For the text-containing cell, return its midpoint in [x, y] coordinate format. 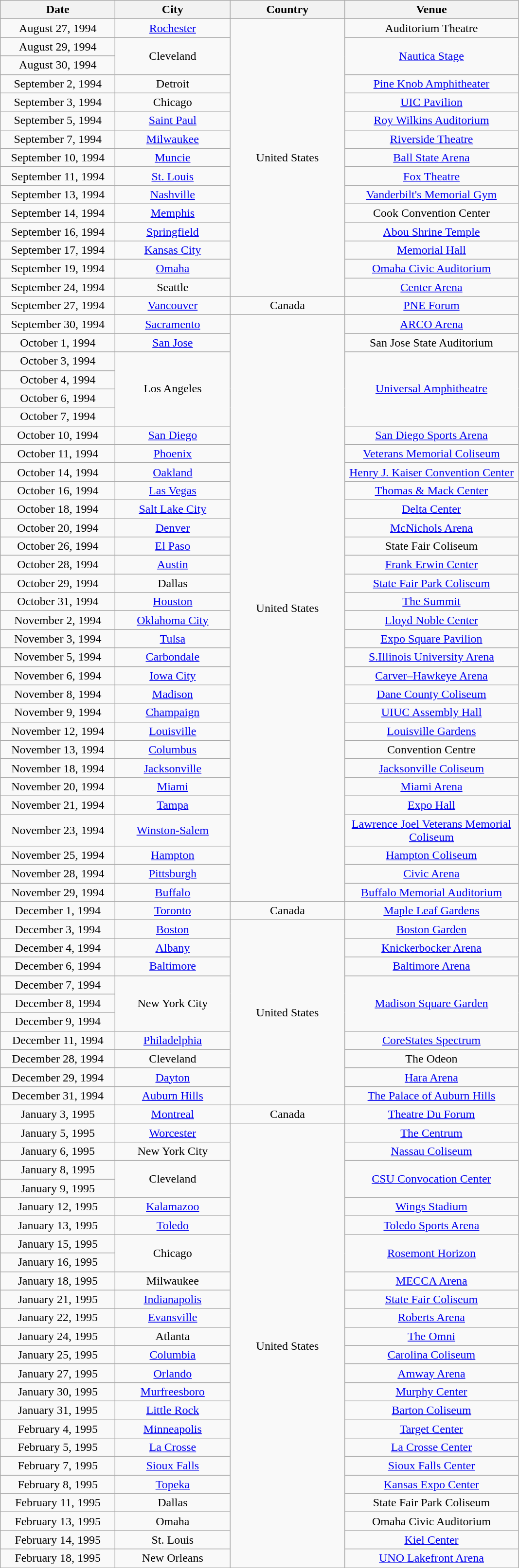
Barton Coliseum [431, 1410]
Ball State Arena [431, 157]
Louisville Gardens [431, 731]
Vanderbilt's Memorial Gym [431, 194]
September 24, 1994 [58, 287]
New Orleans [173, 1558]
Country [287, 10]
Champaign [173, 713]
Orlando [173, 1373]
Dane County Coliseum [431, 694]
ARCO Arena [431, 324]
Madison [173, 694]
S.Illinois University Arena [431, 657]
February 14, 1995 [58, 1540]
October 11, 1994 [58, 453]
October 28, 1994 [58, 565]
Rochester [173, 28]
October 1, 1994 [58, 343]
January 22, 1995 [58, 1318]
December 8, 1994 [58, 1003]
September 13, 1994 [58, 194]
October 10, 1994 [58, 435]
November 6, 1994 [58, 676]
Memphis [173, 213]
October 3, 1994 [58, 361]
Amway Arena [431, 1373]
Boston [173, 929]
January 27, 1995 [58, 1373]
January 21, 1995 [58, 1299]
The Palace of Auburn Hills [431, 1096]
La Crosse Center [431, 1447]
September 2, 1994 [58, 84]
December 3, 1994 [58, 929]
UIUC Assembly Hall [431, 713]
September 3, 1994 [58, 102]
Kansas City [173, 250]
October 7, 1994 [58, 417]
Muncie [173, 157]
November 23, 1994 [58, 830]
Toronto [173, 911]
October 4, 1994 [58, 380]
The Odeon [431, 1059]
Hampton [173, 855]
February 13, 1995 [58, 1521]
Pine Knob Amphitheater [431, 84]
Carolina Coliseum [431, 1355]
San Jose [173, 343]
September 19, 1994 [58, 269]
Austin [173, 565]
November 20, 1994 [58, 786]
Tampa [173, 805]
La Crosse [173, 1447]
Phoenix [173, 453]
December 1, 1994 [58, 911]
September 11, 1994 [58, 176]
February 8, 1995 [58, 1484]
Indianapolis [173, 1299]
January 16, 1995 [58, 1262]
Henry J. Kaiser Convention Center [431, 472]
Worcester [173, 1133]
September 5, 1994 [58, 121]
Hara Arena [431, 1077]
Lawrence Joel Veterans Memorial Coliseum [431, 830]
Universal Amphitheatre [431, 389]
Sioux Falls Center [431, 1466]
Los Angeles [173, 389]
Madison Square Garden [431, 1003]
Expo Square Pavilion [431, 639]
November 12, 1994 [58, 731]
December 29, 1994 [58, 1077]
Buffalo [173, 892]
December 7, 1994 [58, 985]
Nassau Coliseum [431, 1151]
Saint Paul [173, 121]
October 26, 1994 [58, 546]
Murphy Center [431, 1392]
McNichols Arena [431, 527]
Philadelphia [173, 1040]
Toledo [173, 1225]
Expo Hall [431, 805]
San Jose State Auditorium [431, 343]
January 9, 1995 [58, 1188]
Kalamazoo [173, 1207]
September 7, 1994 [58, 139]
Sacramento [173, 324]
November 9, 1994 [58, 713]
Seattle [173, 287]
UIC Pavilion [431, 102]
Venue [431, 10]
Topeka [173, 1484]
January 18, 1995 [58, 1281]
August 27, 1994 [58, 28]
November 18, 1994 [58, 768]
February 18, 1995 [58, 1558]
Winston-Salem [173, 830]
Convention Centre [431, 749]
Salt Lake City [173, 509]
November 21, 1994 [58, 805]
November 2, 1994 [58, 620]
Toledo Sports Arena [431, 1225]
September 17, 1994 [58, 250]
February 4, 1995 [58, 1429]
Maple Leaf Gardens [431, 911]
Murfreesboro [173, 1392]
October 20, 1994 [58, 527]
Cook Convention Center [431, 213]
MECCA Arena [431, 1281]
January 30, 1995 [58, 1392]
Miami Arena [431, 786]
November 28, 1994 [58, 874]
February 11, 1995 [58, 1503]
November 29, 1994 [58, 892]
The Summit [431, 602]
January 13, 1995 [58, 1225]
Civic Arena [431, 874]
December 4, 1994 [58, 948]
The Centrum [431, 1133]
The Omni [431, 1336]
January 8, 1995 [58, 1170]
Springfield [173, 232]
October 14, 1994 [58, 472]
Houston [173, 602]
January 6, 1995 [58, 1151]
San Diego [173, 435]
Roberts Arena [431, 1318]
November 8, 1994 [58, 694]
Kiel Center [431, 1540]
December 9, 1994 [58, 1022]
September 27, 1994 [58, 306]
CSU Convocation Center [431, 1179]
September 30, 1994 [58, 324]
UNO Lakefront Arena [431, 1558]
CoreStates Spectrum [431, 1040]
Jacksonville [173, 768]
January 31, 1995 [58, 1410]
San Diego Sports Arena [431, 435]
November 13, 1994 [58, 749]
December 31, 1994 [58, 1096]
November 3, 1994 [58, 639]
December 11, 1994 [58, 1040]
February 5, 1995 [58, 1447]
January 3, 1995 [58, 1114]
Montreal [173, 1114]
September 10, 1994 [58, 157]
Buffalo Memorial Auditorium [431, 892]
August 30, 1994 [58, 65]
Hampton Coliseum [431, 855]
October 16, 1994 [58, 490]
Date [58, 10]
Detroit [173, 84]
January 15, 1995 [58, 1244]
El Paso [173, 546]
Nautica Stage [431, 56]
Riverside Theatre [431, 139]
Minneapolis [173, 1429]
Pittsburgh [173, 874]
Kansas Expo Center [431, 1484]
December 28, 1994 [58, 1059]
October 6, 1994 [58, 398]
Vancouver [173, 306]
Wings Stadium [431, 1207]
Veterans Memorial Coliseum [431, 453]
Memorial Hall [431, 250]
Knickerbocker Arena [431, 948]
Center Arena [431, 287]
Las Vegas [173, 490]
Columbia [173, 1355]
January 12, 1995 [58, 1207]
Columbus [173, 749]
Jacksonville Coliseum [431, 768]
Abou Shrine Temple [431, 232]
Fox Theatre [431, 176]
Dayton [173, 1077]
Target Center [431, 1429]
October 18, 1994 [58, 509]
Lloyd Noble Center [431, 620]
Denver [173, 527]
City [173, 10]
PNE Forum [431, 306]
January 5, 1995 [58, 1133]
Baltimore [173, 966]
January 25, 1995 [58, 1355]
Auditorium Theatre [431, 28]
Rosemont Horizon [431, 1253]
November 5, 1994 [58, 657]
Baltimore Arena [431, 966]
Louisville [173, 731]
Sioux Falls [173, 1466]
January 24, 1995 [58, 1336]
September 14, 1994 [58, 213]
Carver–Hawkeye Arena [431, 676]
October 29, 1994 [58, 583]
Frank Erwin Center [431, 565]
Iowa City [173, 676]
Theatre Du Forum [431, 1114]
Roy Wilkins Auditorium [431, 121]
Delta Center [431, 509]
Evansville [173, 1318]
February 7, 1995 [58, 1466]
Albany [173, 948]
Little Rock [173, 1410]
Miami [173, 786]
November 25, 1994 [58, 855]
Oakland [173, 472]
Boston Garden [431, 929]
Oklahoma City [173, 620]
Thomas & Mack Center [431, 490]
Auburn Hills [173, 1096]
October 31, 1994 [58, 602]
Atlanta [173, 1336]
Carbondale [173, 657]
Tulsa [173, 639]
December 6, 1994 [58, 966]
September 16, 1994 [58, 232]
Nashville [173, 194]
August 29, 1994 [58, 47]
